For the text-containing cell, return its midpoint in [X, Y] coordinate format. 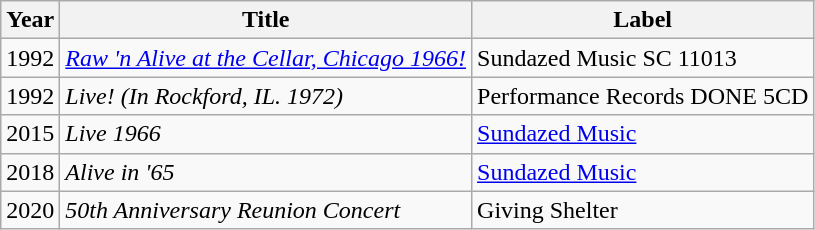
Performance Records DONE 5CD [643, 96]
2020 [30, 210]
Label [643, 20]
Year [30, 20]
Title [266, 20]
Live 1966 [266, 134]
50th Anniversary Reunion Concert [266, 210]
Sundazed Music SC 11013 [643, 58]
Alive in '65 [266, 172]
Giving Shelter [643, 210]
2018 [30, 172]
Live! (In Rockford, IL. 1972) [266, 96]
Raw 'n Alive at the Cellar, Chicago 1966! [266, 58]
2015 [30, 134]
